Provide the [x, y] coordinate of the cell's center where the given text is located.  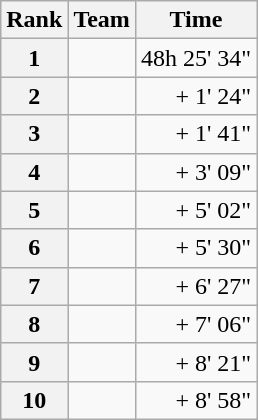
8 [34, 324]
48h 25' 34" [196, 58]
+ 1' 41" [196, 134]
Rank [34, 20]
+ 8' 58" [196, 400]
+ 3' 09" [196, 172]
7 [34, 286]
+ 8' 21" [196, 362]
6 [34, 248]
3 [34, 134]
2 [34, 96]
5 [34, 210]
4 [34, 172]
+ 1' 24" [196, 96]
Team [102, 20]
9 [34, 362]
Time [196, 20]
+ 5' 02" [196, 210]
10 [34, 400]
+ 5' 30" [196, 248]
+ 6' 27" [196, 286]
+ 7' 06" [196, 324]
1 [34, 58]
